Identify which cell holds the provided text, then report its [X, Y] central coordinate. 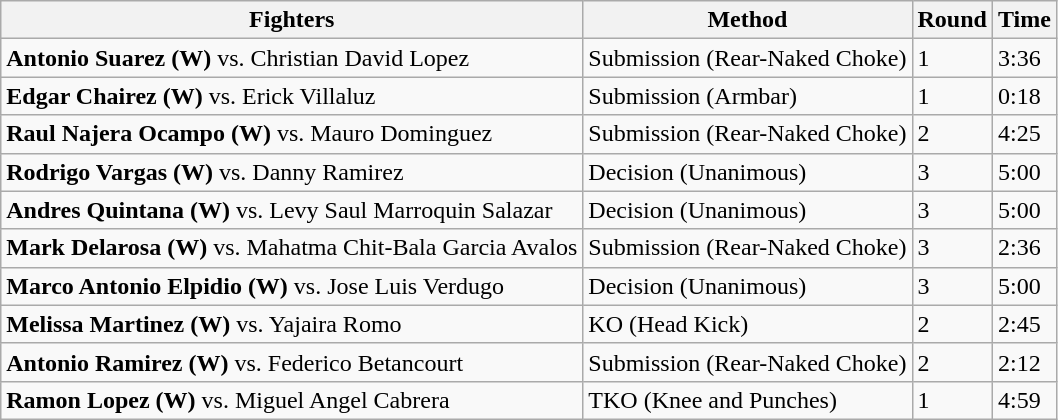
Time [1024, 20]
Antonio Suarez (W) vs. Christian David Lopez [292, 58]
Fighters [292, 20]
Ramon Lopez (W) vs. Miguel Angel Cabrera [292, 400]
2:12 [1024, 362]
3:36 [1024, 58]
2:36 [1024, 248]
Rodrigo Vargas (W) vs. Danny Ramirez [292, 172]
Andres Quintana (W) vs. Levy Saul Marroquin Salazar [292, 210]
Round [952, 20]
Marco Antonio Elpidio (W) vs. Jose Luis Verdugo [292, 286]
TKO (Knee and Punches) [748, 400]
Raul Najera Ocampo (W) vs. Mauro Dominguez [292, 134]
Antonio Ramirez (W) vs. Federico Betancourt [292, 362]
Mark Delarosa (W) vs. Mahatma Chit-Bala Garcia Avalos [292, 248]
0:18 [1024, 96]
Melissa Martinez (W) vs. Yajaira Romo [292, 324]
Edgar Chairez (W) vs. Erick Villaluz [292, 96]
Method [748, 20]
2:45 [1024, 324]
4:25 [1024, 134]
Submission (Armbar) [748, 96]
KO (Head Kick) [748, 324]
4:59 [1024, 400]
